Determine the [x, y] coordinate at the center of the cell enclosing the given text.  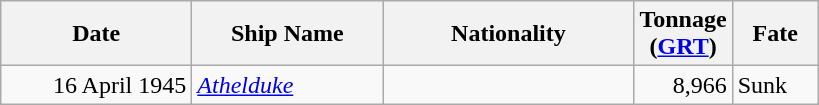
Tonnage (GRT) [683, 34]
16 April 1945 [96, 85]
Fate [775, 34]
Nationality [508, 34]
Athelduke [288, 85]
Sunk [775, 85]
Ship Name [288, 34]
Date [96, 34]
8,966 [683, 85]
